Return [X, Y] of the center of cell containing provided text 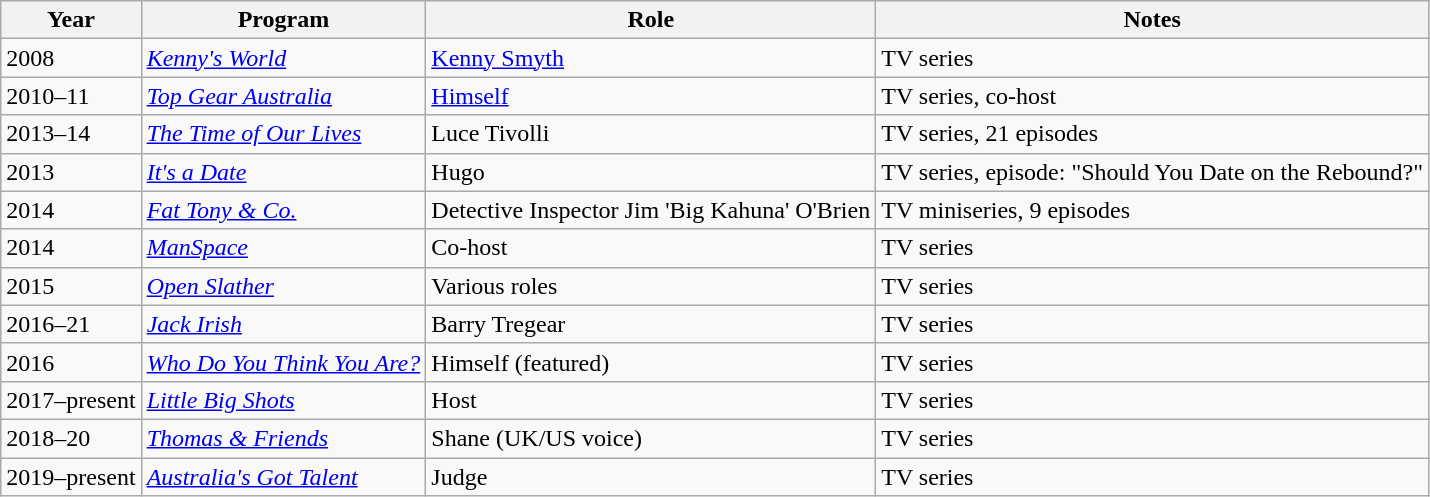
TV series, 21 episodes [1152, 134]
2010–11 [71, 96]
Year [71, 20]
2017–present [71, 400]
Top Gear Australia [284, 96]
2019–present [71, 477]
Barry Tregear [651, 324]
Hugo [651, 172]
2016–21 [71, 324]
Luce Tivolli [651, 134]
Program [284, 20]
TV miniseries, 9 episodes [1152, 210]
The Time of Our Lives [284, 134]
TV series, co-host [1152, 96]
TV series, episode: "Should You Date on the Rebound?" [1152, 172]
2016 [71, 362]
Kenny Smyth [651, 58]
Thomas & Friends [284, 438]
Various roles [651, 286]
2013 [71, 172]
2008 [71, 58]
Himself [651, 96]
Kenny's World [284, 58]
2013–14 [71, 134]
Role [651, 20]
Who Do You Think You Are? [284, 362]
Detective Inspector Jim 'Big Kahuna' O'Brien [651, 210]
Notes [1152, 20]
Australia's Got Talent [284, 477]
ManSpace [284, 248]
Himself (featured) [651, 362]
Shane (UK/US voice) [651, 438]
Co-host [651, 248]
It's a Date [284, 172]
Host [651, 400]
2015 [71, 286]
Judge [651, 477]
Jack Irish [284, 324]
Open Slather [284, 286]
2018–20 [71, 438]
Little Big Shots [284, 400]
Fat Tony & Co. [284, 210]
